Return [x, y] of the center of cell containing provided text 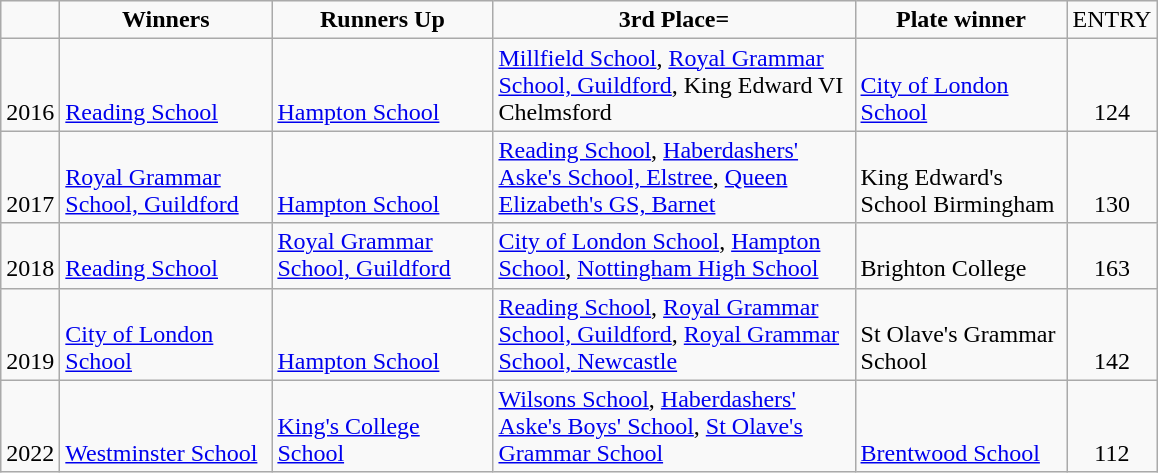
Runners Up [382, 20]
Brighton College [961, 256]
City of London School, Hampton School, Nottingham High School [674, 256]
2016 [30, 85]
St Olave's Grammar School [961, 334]
Brentwood School [961, 426]
ENTRY [1112, 20]
2018 [30, 256]
163 [1112, 256]
Millfield School, Royal Grammar School, Guildford, King Edward VI Chelmsford [674, 85]
2019 [30, 334]
130 [1112, 177]
Reading School, Haberdashers' Aske's School, Elstree, Queen Elizabeth's GS, Barnet [674, 177]
Reading School, Royal Grammar School, Guildford, Royal Grammar School, Newcastle [674, 334]
King's College School [382, 426]
Westminster School [166, 426]
Winners [166, 20]
112 [1112, 426]
2017 [30, 177]
3rd Place= [674, 20]
124 [1112, 85]
Wilsons School, Haberdashers' Aske's Boys' School, St Olave's Grammar School [674, 426]
King Edward's School Birmingham [961, 177]
142 [1112, 334]
2022 [30, 426]
Plate winner [961, 20]
